Scan for the cell matching the given text and deliver its [X, Y] coordinate at center. 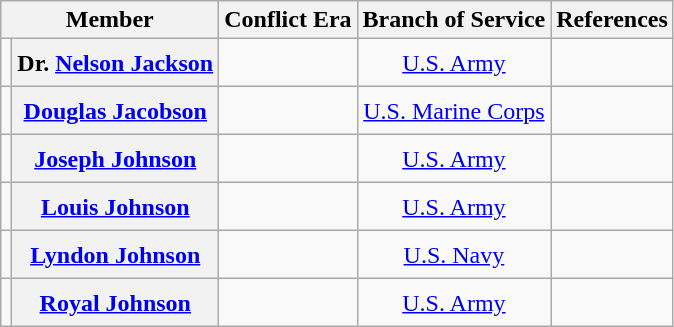
U.S. Navy [454, 255]
Dr. Nelson Jackson [116, 63]
Louis Johnson [116, 207]
U.S. Marine Corps [454, 111]
Joseph Johnson [116, 159]
Lyndon Johnson [116, 255]
Member [110, 20]
Royal Johnson [116, 303]
Douglas Jacobson [116, 111]
Branch of Service [454, 20]
References [612, 20]
Conflict Era [288, 20]
